Pinpoint the cell where the given text exists, returning its (X, Y) midpoint coordinate. 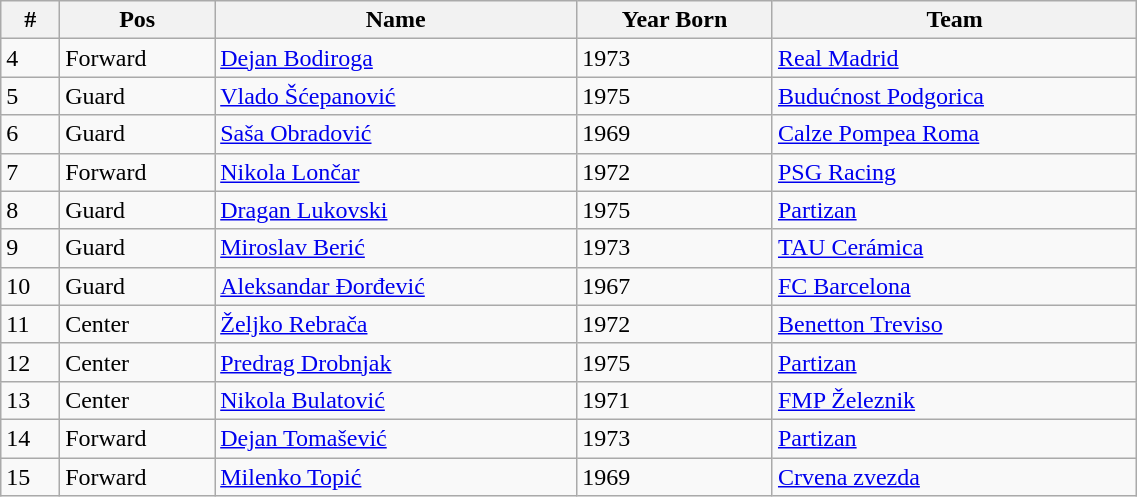
Dejan Tomašević (396, 438)
7 (30, 172)
Calze Pompea Roma (954, 134)
Aleksandar Đorđević (396, 286)
Name (396, 20)
Predrag Drobnjak (396, 362)
PSG Racing (954, 172)
FMP Železnik (954, 400)
6 (30, 134)
Team (954, 20)
11 (30, 324)
Budućnost Podgorica (954, 96)
Year Born (675, 20)
Pos (138, 20)
TAU Cerámica (954, 248)
Nikola Bulatović (396, 400)
Saša Obradović (396, 134)
9 (30, 248)
Miroslav Berić (396, 248)
13 (30, 400)
Željko Rebrača (396, 324)
Crvena zvezda (954, 477)
Vlado Šćepanović (396, 96)
Milenko Topić (396, 477)
4 (30, 58)
FC Barcelona (954, 286)
Dejan Bodiroga (396, 58)
15 (30, 477)
5 (30, 96)
14 (30, 438)
Nikola Lončar (396, 172)
1967 (675, 286)
12 (30, 362)
10 (30, 286)
Dragan Lukovski (396, 210)
Real Madrid (954, 58)
1971 (675, 400)
Benetton Treviso (954, 324)
# (30, 20)
8 (30, 210)
